Scan for the cell matching the given text and deliver its [X, Y] coordinate at center. 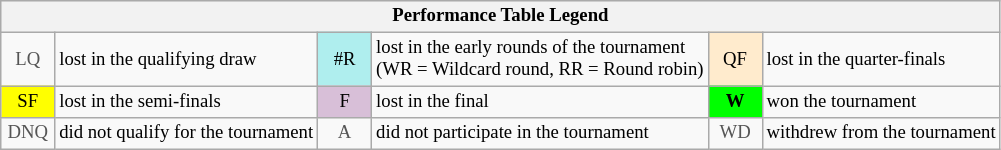
lost in the final [540, 102]
F [345, 102]
QF [735, 60]
#R [345, 60]
WD [735, 134]
withdrew from the tournament [881, 134]
Performance Table Legend [500, 16]
won the tournament [881, 102]
A [345, 134]
W [735, 102]
did not participate in the tournament [540, 134]
SF [28, 102]
did not qualify for the tournament [186, 134]
LQ [28, 60]
lost in the quarter-finals [881, 60]
DNQ [28, 134]
lost in the semi-finals [186, 102]
lost in the qualifying draw [186, 60]
lost in the early rounds of the tournament(WR = Wildcard round, RR = Round robin) [540, 60]
